Detect which cell encompasses the target text, then output its [x, y] center coordinate. 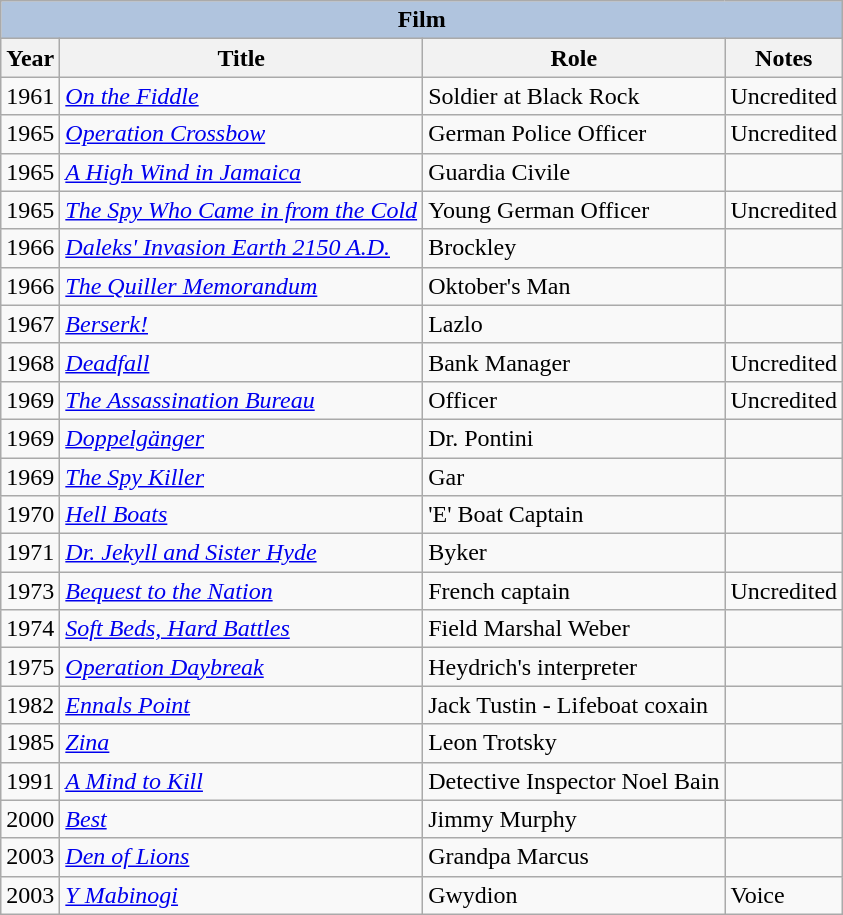
1970 [30, 515]
1973 [30, 591]
Berserk! [242, 324]
Lazlo [574, 324]
Year [30, 58]
Den of Lions [242, 857]
Guardia Civile [574, 172]
Bank Manager [574, 362]
Role [574, 58]
The Spy Who Came in from the Cold [242, 210]
1974 [30, 629]
Doppelgänger [242, 438]
1967 [30, 324]
Detective Inspector Noel Bain [574, 781]
Best [242, 819]
Leon Trotsky [574, 743]
The Assassination Bureau [242, 400]
Film [422, 20]
German Police Officer [574, 134]
Field Marshal Weber [574, 629]
The Quiller Memorandum [242, 286]
Grandpa Marcus [574, 857]
Dr. Pontini [574, 438]
Heydrich's interpreter [574, 667]
Jack Tustin - Lifeboat coxain [574, 705]
Byker [574, 553]
Deadfall [242, 362]
Notes [784, 58]
2000 [30, 819]
Ennals Point [242, 705]
Dr. Jekyll and Sister Hyde [242, 553]
The Spy Killer [242, 477]
1971 [30, 553]
Hell Boats [242, 515]
1982 [30, 705]
French captain [574, 591]
'E' Boat Captain [574, 515]
On the Fiddle [242, 96]
Gar [574, 477]
Jimmy Murphy [574, 819]
Young German Officer [574, 210]
1968 [30, 362]
A Mind to Kill [242, 781]
A High Wind in Jamaica [242, 172]
Operation Daybreak [242, 667]
Voice [784, 895]
Zina [242, 743]
1961 [30, 96]
Daleks' Invasion Earth 2150 A.D. [242, 248]
Bequest to the Nation [242, 591]
Soldier at Black Rock [574, 96]
Operation Crossbow [242, 134]
Title [242, 58]
Y Mabinogi [242, 895]
Gwydion [574, 895]
Soft Beds, Hard Battles [242, 629]
Officer [574, 400]
Brockley [574, 248]
1985 [30, 743]
Oktober's Man [574, 286]
1991 [30, 781]
1975 [30, 667]
